For the text-containing cell, return its midpoint in (X, Y) coordinate format. 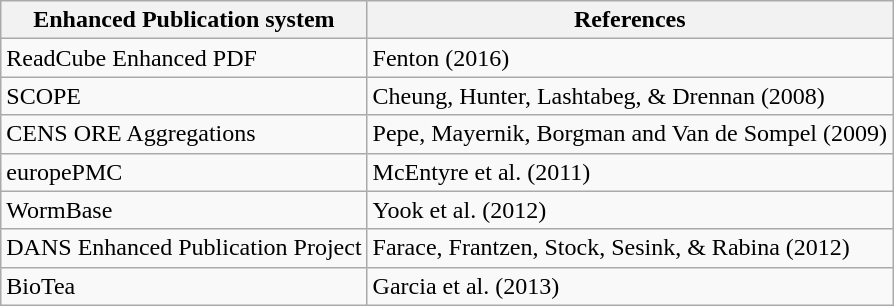
McEntyre et al. (2011) (630, 172)
DANS Enhanced Publication Project (184, 248)
Cheung, Hunter, Lashtabeg, & Drennan (2008) (630, 96)
CENS ORE Aggregations (184, 134)
BioTea (184, 286)
europePMC (184, 172)
ReadCube Enhanced PDF (184, 58)
Farace, Frantzen, Stock, Sesink, & Rabina (2012) (630, 248)
Pepe, Mayernik, Borgman and Van de Sompel (2009) (630, 134)
Enhanced Publication system (184, 20)
SCOPE (184, 96)
WormBase (184, 210)
Yook et al. (2012) (630, 210)
Garcia et al. (2013) (630, 286)
References (630, 20)
Fenton (2016) (630, 58)
